Return [X, Y] of the center of cell containing provided text 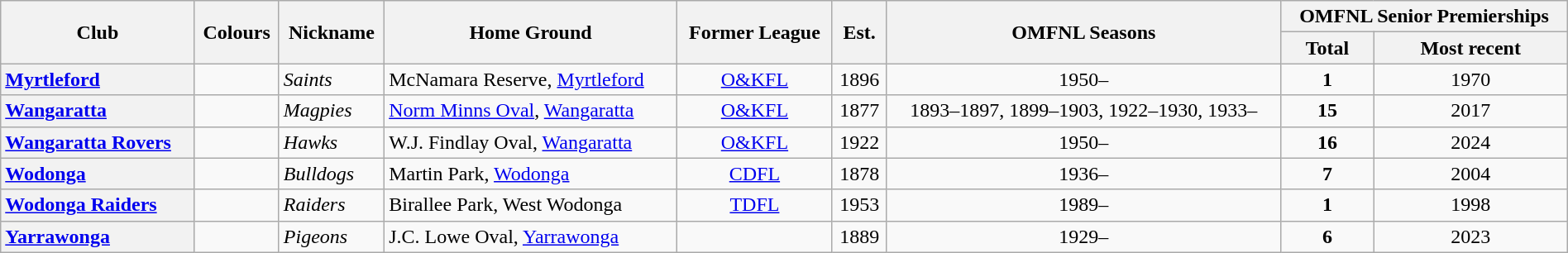
Est. [858, 32]
1953 [858, 205]
Colours [237, 32]
7 [1327, 174]
Most recent [1470, 48]
Yarrawonga [98, 236]
Pigeons [331, 236]
Wodonga [98, 174]
2017 [1470, 111]
McNamara Reserve, Myrtleford [531, 79]
Wangaratta Rovers [98, 142]
TDFL [754, 205]
Martin Park, Wodonga [531, 174]
1922 [858, 142]
OMFNL Seasons [1083, 32]
1896 [858, 79]
Magpies [331, 111]
1877 [858, 111]
CDFL [754, 174]
1989– [1083, 205]
Home Ground [531, 32]
Raiders [331, 205]
Norm Minns Oval, Wangaratta [531, 111]
6 [1327, 236]
Total [1327, 48]
Myrtleford [98, 79]
16 [1327, 142]
1998 [1470, 205]
2004 [1470, 174]
Birallee Park, West Wodonga [531, 205]
1889 [858, 236]
Saints [331, 79]
2024 [1470, 142]
Former League [754, 32]
1893–1897, 1899–1903, 1922–1930, 1933– [1083, 111]
Nickname [331, 32]
1970 [1470, 79]
1929– [1083, 236]
2023 [1470, 236]
Hawks [331, 142]
Club [98, 32]
1878 [858, 174]
Wodonga Raiders [98, 205]
1936– [1083, 174]
J.C. Lowe Oval, Yarrawonga [531, 236]
W.J. Findlay Oval, Wangaratta [531, 142]
Wangaratta [98, 111]
15 [1327, 111]
OMFNL Senior Premierships [1424, 17]
Bulldogs [331, 174]
